Detect which cell encompasses the target text, then output its (x, y) center coordinate. 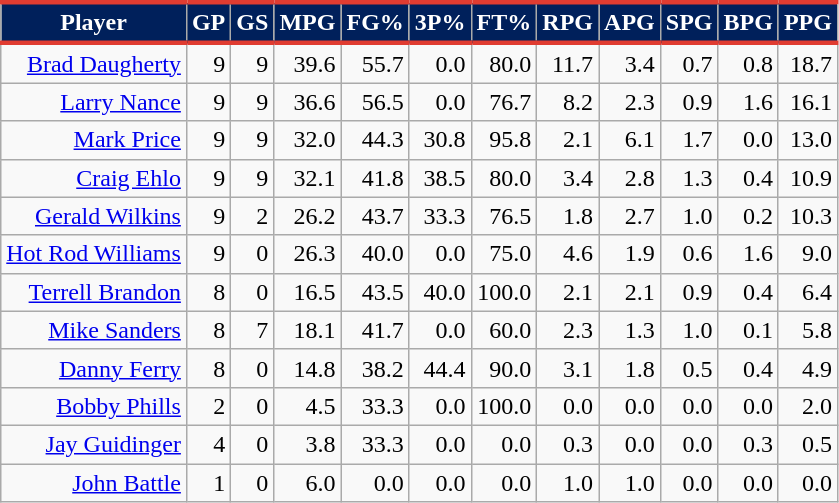
0.6 (689, 254)
8.2 (568, 102)
GP (208, 22)
Hot Rod Williams (94, 254)
FG% (375, 22)
26.2 (308, 216)
2.7 (630, 216)
13.0 (808, 140)
56.5 (375, 102)
Player (94, 22)
41.7 (375, 330)
1.9 (630, 254)
43.7 (375, 216)
10.3 (808, 216)
APG (630, 22)
4.9 (808, 368)
44.4 (440, 368)
Larry Nance (94, 102)
18.1 (308, 330)
55.7 (375, 63)
16.1 (808, 102)
Craig Ehlo (94, 178)
GS (252, 22)
36.6 (308, 102)
Mike Sanders (94, 330)
41.8 (375, 178)
3.1 (568, 368)
0.2 (748, 216)
Danny Ferry (94, 368)
30.8 (440, 140)
2.8 (630, 178)
5.8 (808, 330)
Brad Daugherty (94, 63)
0.8 (748, 63)
32.1 (308, 178)
7 (252, 330)
Gerald Wilkins (94, 216)
PPG (808, 22)
4.5 (308, 406)
4.6 (568, 254)
6.1 (630, 140)
44.3 (375, 140)
9.0 (808, 254)
1 (208, 483)
76.7 (504, 102)
6.4 (808, 292)
Terrell Brandon (94, 292)
60.0 (504, 330)
39.6 (308, 63)
Mark Price (94, 140)
MPG (308, 22)
4 (208, 444)
3.8 (308, 444)
16.5 (308, 292)
76.5 (504, 216)
FT% (504, 22)
75.0 (504, 254)
26.3 (308, 254)
14.8 (308, 368)
SPG (689, 22)
18.7 (808, 63)
90.0 (504, 368)
0.1 (748, 330)
3P% (440, 22)
95.8 (504, 140)
0.7 (689, 63)
6.0 (308, 483)
BPG (748, 22)
38.5 (440, 178)
John Battle (94, 483)
1.7 (689, 140)
11.7 (568, 63)
10.9 (808, 178)
32.0 (308, 140)
43.5 (375, 292)
2.0 (808, 406)
Bobby Phills (94, 406)
38.2 (375, 368)
RPG (568, 22)
Jay Guidinger (94, 444)
